Pinpoint the cell where the given text exists, returning its [X, Y] midpoint coordinate. 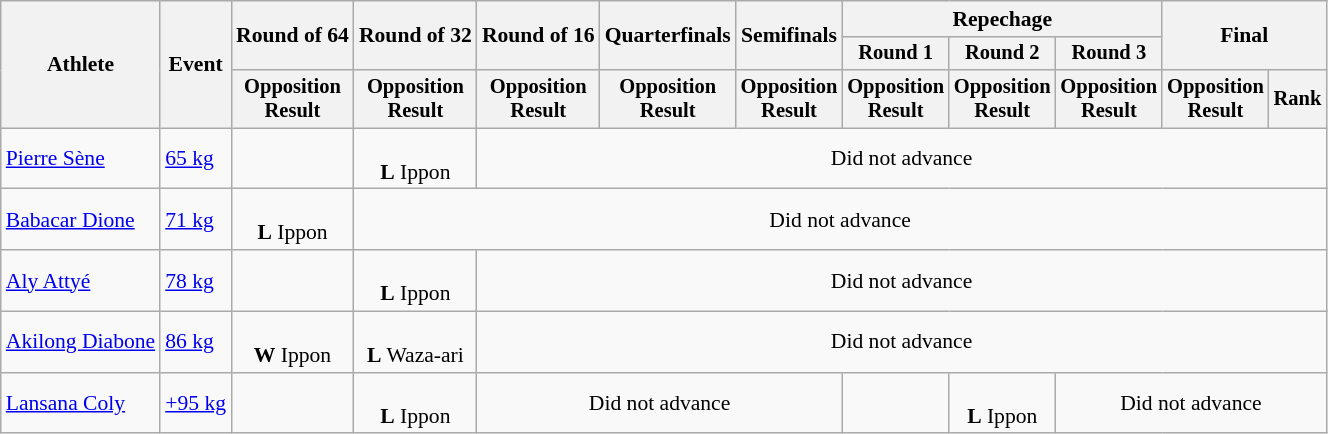
W Ippon [292, 342]
Round of 32 [416, 36]
71 kg [196, 220]
+95 kg [196, 404]
Final [1244, 36]
Athlete [80, 64]
Lansana Coly [80, 404]
L Waza-ari [416, 342]
86 kg [196, 342]
Repechage [1002, 19]
Semifinals [790, 36]
Round of 16 [538, 36]
78 kg [196, 280]
Event [196, 64]
Round 2 [1002, 54]
Round 3 [1110, 54]
Round of 64 [292, 36]
65 kg [196, 158]
Quarterfinals [668, 36]
Round 1 [896, 54]
Aly Attyé [80, 280]
Pierre Sène [80, 158]
Babacar Dione [80, 220]
Akilong Diabone [80, 342]
Rank [1298, 99]
